Determine the [X, Y] coordinate at the center of the cell enclosing the given text.  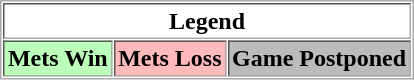
Mets Win [58, 58]
Game Postponed [320, 58]
Legend [206, 21]
Mets Loss [170, 58]
